Locate the cell with the specified text and output its [x, y] center coordinate. 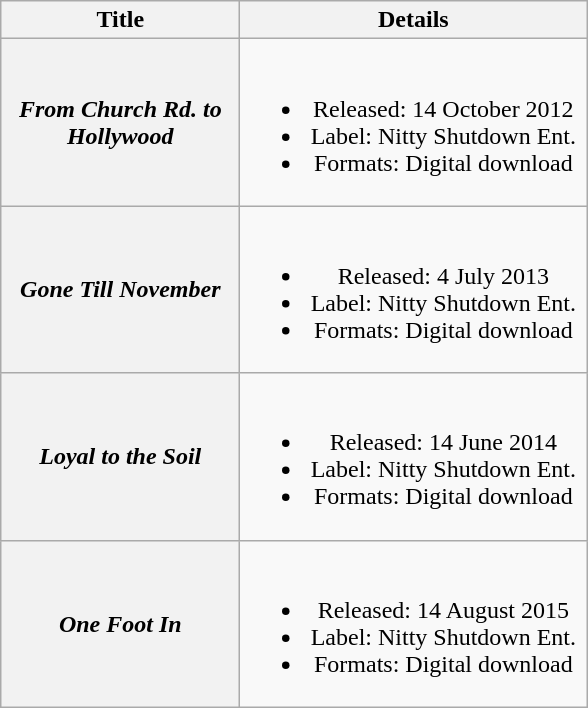
Title [120, 20]
Gone Till November [120, 290]
Loyal to the Soil [120, 456]
Details [414, 20]
Released: 14 June 2014Label: Nitty Shutdown Ent.Formats: Digital download [414, 456]
Released: 14 August 2015Label: Nitty Shutdown Ent.Formats: Digital download [414, 624]
One Foot In [120, 624]
Released: 4 July 2013Label: Nitty Shutdown Ent.Formats: Digital download [414, 290]
Released: 14 October 2012Label: Nitty Shutdown Ent.Formats: Digital download [414, 122]
From Church Rd. to Hollywood [120, 122]
